Output the [X, Y] coordinate of the center of the cell containing the given text.  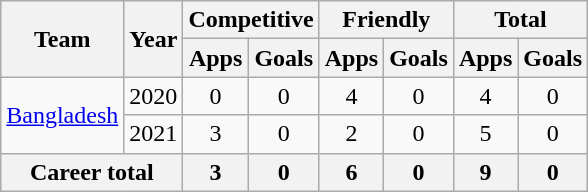
2020 [154, 96]
Competitive [251, 20]
5 [485, 134]
Total [520, 20]
Bangladesh [62, 115]
2021 [154, 134]
Friendly [386, 20]
9 [485, 172]
Team [62, 39]
Year [154, 39]
2 [351, 134]
Career total [92, 172]
6 [351, 172]
